Pinpoint the cell where the given text exists, returning its [x, y] midpoint coordinate. 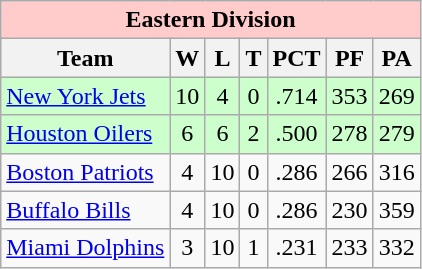
PF [350, 58]
332 [396, 248]
Miami Dolphins [86, 248]
359 [396, 210]
.714 [296, 96]
Houston Oilers [86, 134]
Team [86, 58]
Buffalo Bills [86, 210]
353 [350, 96]
New York Jets [86, 96]
269 [396, 96]
T [254, 58]
279 [396, 134]
1 [254, 248]
278 [350, 134]
316 [396, 172]
L [222, 58]
233 [350, 248]
PCT [296, 58]
3 [188, 248]
Eastern Division [210, 20]
.500 [296, 134]
230 [350, 210]
Boston Patriots [86, 172]
2 [254, 134]
266 [350, 172]
.231 [296, 248]
W [188, 58]
PA [396, 58]
